Identify which cell holds the provided text, then report its [X, Y] central coordinate. 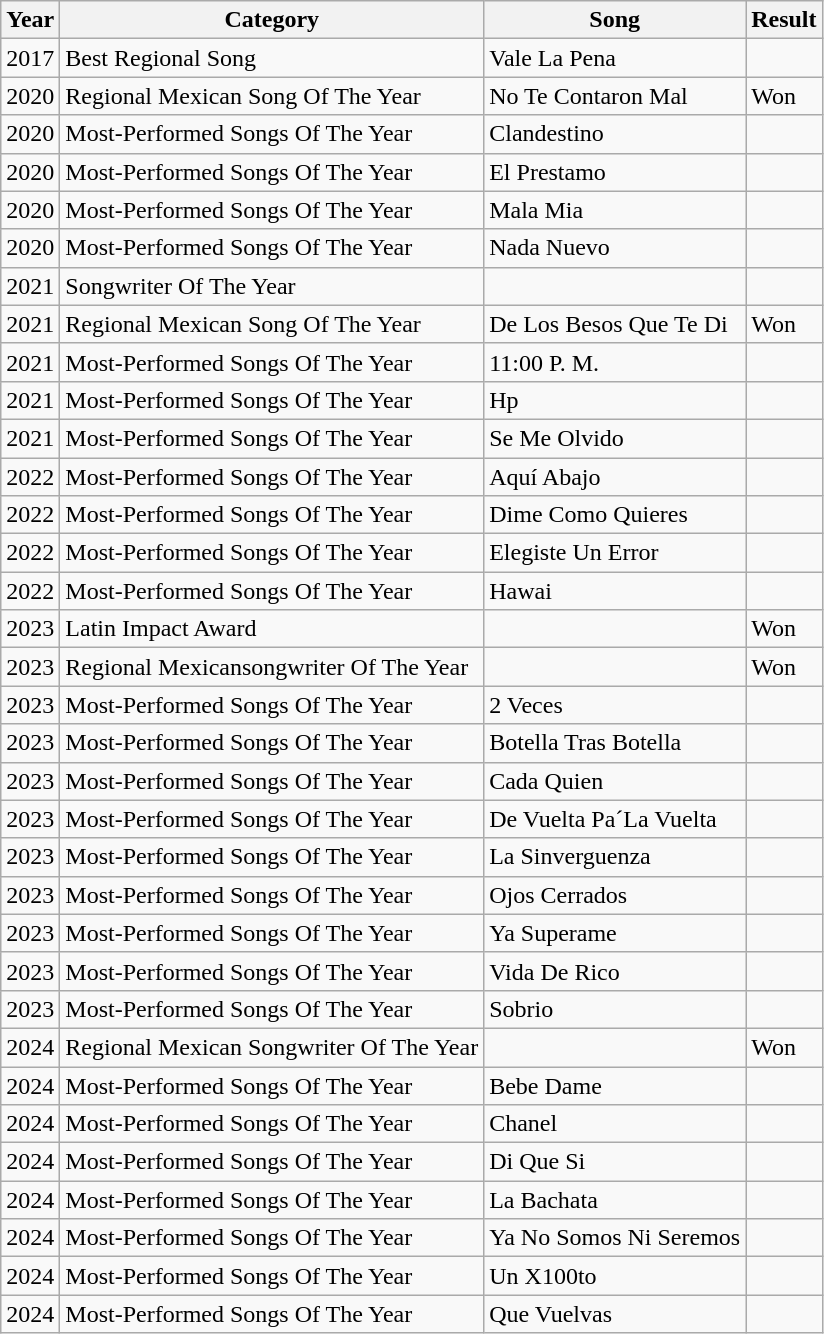
Sobrio [615, 1009]
2 Veces [615, 705]
Se Me Olvido [615, 438]
Vida De Rico [615, 971]
Aquí Abajo [615, 477]
Dime Como Quieres [615, 515]
Ya No Somos Ni Seremos [615, 1238]
Latin Impact Award [272, 629]
Song [615, 20]
Hawai [615, 591]
Songwriter Of The Year [272, 286]
Un X100to [615, 1276]
Nada Nuevo [615, 248]
Category [272, 20]
Mala Mia [615, 210]
Elegiste Un Error [615, 553]
11:00 P. M. [615, 362]
Result [784, 20]
Bebe Dame [615, 1085]
Year [30, 20]
Hp [615, 400]
Chanel [615, 1124]
Clandestino [615, 134]
La Sinverguenza [615, 857]
Ojos Cerrados [615, 895]
De Vuelta Pa´La Vuelta [615, 819]
La Bachata [615, 1200]
De Los Besos Que Te Di [615, 324]
Que Vuelvas [615, 1314]
Regional Mexican Songwriter Of The Year [272, 1047]
Cada Quien [615, 781]
Best Regional Song [272, 58]
Botella Tras Botella [615, 743]
El Prestamo [615, 172]
Ya Superame [615, 933]
No Te Contaron Mal [615, 96]
Vale La Pena [615, 58]
Regional Mexicansongwriter Of The Year [272, 667]
Di Que Si [615, 1162]
2017 [30, 58]
